Provide the [x, y] coordinate of the cell's center where the given text is located.  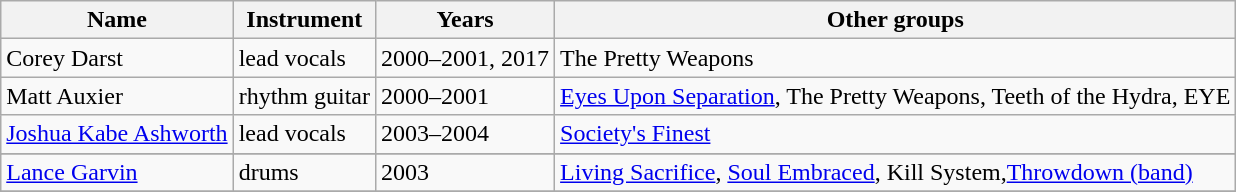
Eyes Upon Separation, The Pretty Weapons, Teeth of the Hydra, EYE [896, 96]
2003–2004 [466, 134]
Other groups [896, 20]
Years [466, 20]
2000–2001, 2017 [466, 58]
drums [304, 172]
Society's Finest [896, 134]
Living Sacrifice, Soul Embraced, Kill System,Throwdown (band) [896, 172]
Joshua Kabe Ashworth [117, 134]
The Pretty Weapons [896, 58]
rhythm guitar [304, 96]
2000–2001 [466, 96]
Name [117, 20]
Instrument [304, 20]
Corey Darst [117, 58]
Matt Auxier [117, 96]
2003 [466, 172]
Lance Garvin [117, 172]
